Return the [X, Y] coordinate for the center point of the cell that contains the specified text.  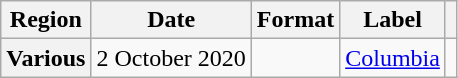
Columbia [393, 58]
Various [46, 58]
Date [171, 20]
Format [295, 20]
Region [46, 20]
Label [393, 20]
2 October 2020 [171, 58]
